Extract the [x, y] coordinate from the center of the cell holding the provided text.  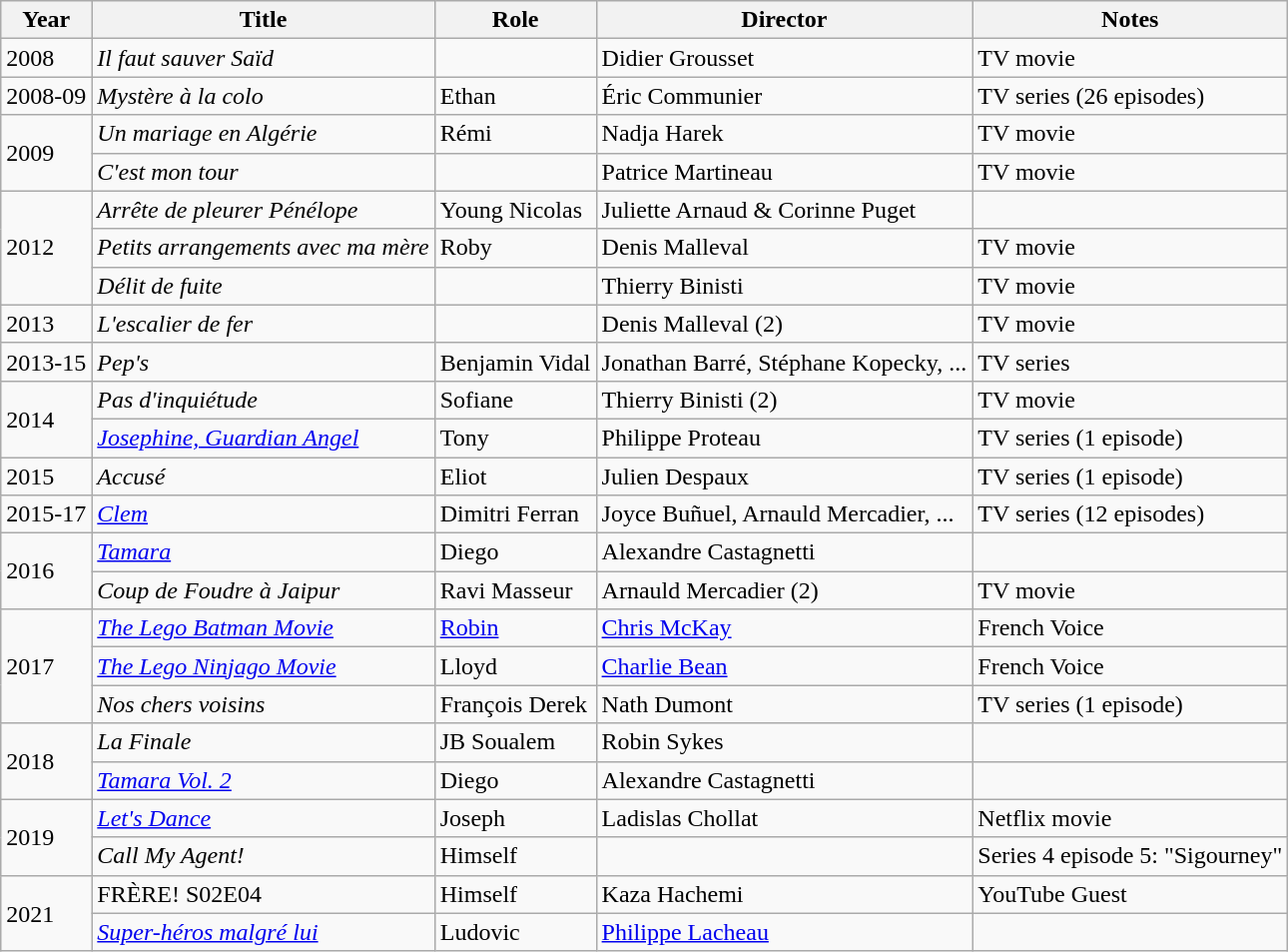
Young Nicolas [515, 210]
The Lego Batman Movie [264, 628]
Petits arrangements avec ma mère [264, 248]
Joyce Buñuel, Arnauld Mercadier, ... [785, 514]
Ladislas Chollat [785, 818]
Ravi Masseur [515, 590]
Tamara [264, 552]
Kaza Hachemi [785, 894]
Nadja Harek [785, 134]
Chris McKay [785, 628]
YouTube Guest [1130, 894]
Robin [515, 628]
Josephine, Guardian Angel [264, 438]
Netflix movie [1130, 818]
Arrête de pleurer Pénélope [264, 210]
Didier Grousset [785, 58]
Éric Communier [785, 96]
L'escalier de fer [264, 324]
Un mariage en Algérie [264, 134]
Denis Malleval [785, 248]
2008-09 [46, 96]
Roby [515, 248]
2015 [46, 476]
The Lego Ninjago Movie [264, 666]
Ethan [515, 96]
Rémi [515, 134]
Juliette Arnaud & Corinne Puget [785, 210]
Benjamin Vidal [515, 362]
François Derek [515, 704]
2014 [46, 419]
2009 [46, 153]
JB Soualem [515, 742]
Patrice Martineau [785, 172]
Denis Malleval (2) [785, 324]
2008 [46, 58]
Eliot [515, 476]
Tony [515, 438]
Pas d'inquiétude [264, 400]
Director [785, 20]
Role [515, 20]
TV series (12 episodes) [1130, 514]
Philippe Lacheau [785, 932]
2016 [46, 571]
Title [264, 20]
Nath Dumont [785, 704]
Charlie Bean [785, 666]
2017 [46, 666]
Il faut sauver Saïd [264, 58]
2019 [46, 837]
Thierry Binisti [785, 286]
Mystère à la colo [264, 96]
Series 4 episode 5: "Sigourney" [1130, 856]
Dimitri Ferran [515, 514]
Year [46, 20]
Call My Agent! [264, 856]
Robin Sykes [785, 742]
TV series [1130, 362]
TV series (26 episodes) [1130, 96]
FRÈRE! S02E04 [264, 894]
Lloyd [515, 666]
Ludovic [515, 932]
Clem [264, 514]
Joseph [515, 818]
2018 [46, 761]
Let's Dance [264, 818]
Tamara Vol. 2 [264, 780]
Philippe Proteau [785, 438]
Nos chers voisins [264, 704]
La Finale [264, 742]
Notes [1130, 20]
2015-17 [46, 514]
Coup de Foudre à Jaipur [264, 590]
Julien Despaux [785, 476]
2013 [46, 324]
Pep's [264, 362]
Jonathan Barré, Stéphane Kopecky, ... [785, 362]
Super-héros malgré lui [264, 932]
2012 [46, 248]
Arnauld Mercadier (2) [785, 590]
2013-15 [46, 362]
Délit de fuite [264, 286]
C'est mon tour [264, 172]
Sofiane [515, 400]
Accusé [264, 476]
Thierry Binisti (2) [785, 400]
2021 [46, 913]
